Determine the (X, Y) coordinate at the center of the cell enclosing the given text.  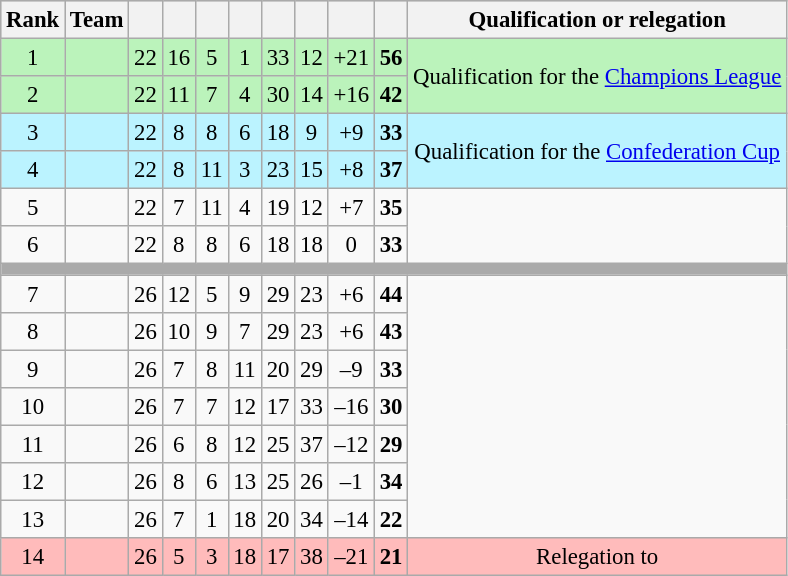
44 (390, 294)
+21 (351, 58)
–21 (351, 557)
38 (312, 557)
2 (33, 95)
+7 (351, 208)
Relegation to (598, 557)
+8 (351, 170)
–14 (351, 519)
–1 (351, 482)
+9 (351, 133)
0 (351, 245)
–9 (351, 369)
Qualification for the Confederation Cup (598, 152)
35 (390, 208)
19 (278, 208)
Qualification or relegation (598, 20)
–12 (351, 444)
42 (390, 95)
15 (312, 170)
16 (178, 58)
Qualification for the Champions League (598, 76)
+16 (351, 95)
–16 (351, 406)
43 (390, 331)
56 (390, 58)
21 (390, 557)
Team (97, 20)
Rank (33, 20)
